Output the [X, Y] coordinate of the center of the cell containing the given text.  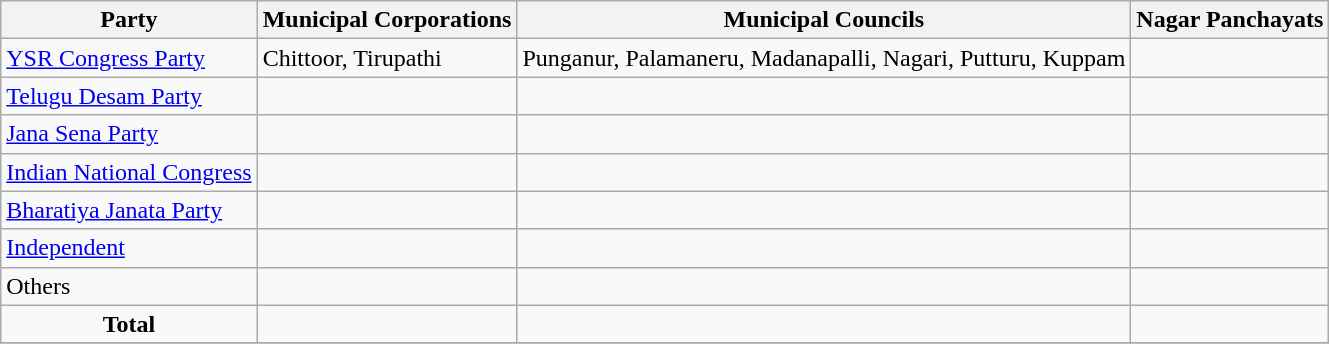
Municipal Corporations [387, 20]
Punganur, Palamaneru, Madanapalli, Nagari, Putturu, Kuppam [824, 58]
Total [129, 324]
Nagar Panchayats [1230, 20]
Municipal Councils [824, 20]
Chittoor, Tirupathi [387, 58]
Telugu Desam Party [129, 96]
Indian National Congress [129, 172]
Jana Sena Party [129, 134]
Independent [129, 248]
Party [129, 20]
YSR Congress Party [129, 58]
Bharatiya Janata Party [129, 210]
Others [129, 286]
